Pinpoint the cell where the given text exists, returning its [x, y] midpoint coordinate. 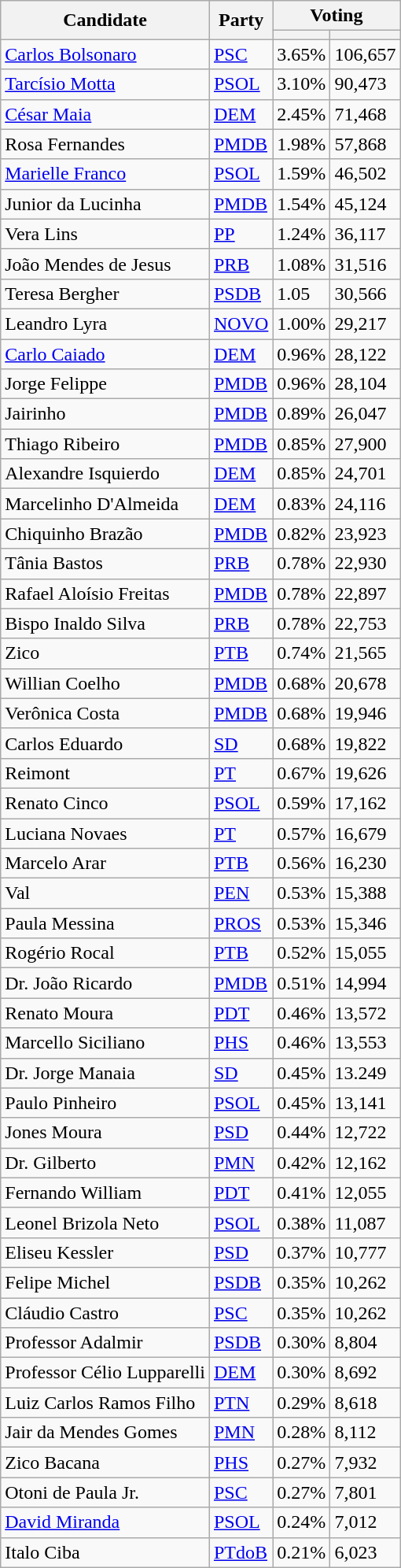
0.29% [302, 1403]
1.98% [302, 144]
0.37% [302, 1252]
Zico [105, 653]
PEN [241, 893]
Voting [337, 16]
15,388 [365, 893]
0.82% [302, 534]
Luciana Novaes [105, 834]
0.67% [302, 773]
Jairinho [105, 414]
12,055 [365, 1193]
27,900 [365, 444]
22,897 [365, 594]
22,753 [365, 623]
Teresa Bergher [105, 294]
30,566 [365, 294]
8,618 [365, 1403]
Junior da Lucinha [105, 204]
Reimont [105, 773]
Cláudio Castro [105, 1312]
13.249 [365, 1073]
15,055 [365, 953]
0.42% [302, 1163]
Rosa Fernandes [105, 144]
Willian Coelho [105, 683]
23,923 [365, 534]
28,104 [365, 384]
17,162 [365, 803]
0.56% [302, 864]
0.89% [302, 414]
0.57% [302, 834]
Luiz Carlos Ramos Filho [105, 1403]
3.65% [302, 54]
57,868 [365, 144]
Carlos Eduardo [105, 743]
0.74% [302, 653]
14,994 [365, 983]
Jones Moura [105, 1133]
Jorge Felippe [105, 384]
Leandro Lyra [105, 324]
16,230 [365, 864]
1.59% [302, 174]
Candidate [105, 20]
7,012 [365, 1522]
19,626 [365, 773]
31,516 [365, 264]
Renato Cinco [105, 803]
Fernando William [105, 1193]
Bispo Inaldo Silva [105, 623]
Chiquinho Brazão [105, 534]
David Miranda [105, 1522]
Dr. Gilberto [105, 1163]
Thiago Ribeiro [105, 444]
1.08% [302, 264]
1.05 [302, 294]
Carlo Caiado [105, 353]
NOVO [241, 324]
Dr. João Ricardo [105, 983]
21,565 [365, 653]
28,122 [365, 353]
7,932 [365, 1463]
Rafael Aloísio Freitas [105, 594]
0.59% [302, 803]
Tânia Bastos [105, 564]
0.51% [302, 983]
19,946 [365, 713]
Professor Célio Lupparelli [105, 1373]
3.10% [302, 84]
Marcelinho D'Almeida [105, 504]
PROS [241, 923]
Otoni de Paula Jr. [105, 1492]
Marielle Franco [105, 174]
0.41% [302, 1193]
20,678 [365, 683]
7,801 [365, 1492]
36,117 [365, 234]
10,777 [365, 1252]
Professor Adalmir [105, 1343]
Eliseu Kessler [105, 1252]
46,502 [365, 174]
45,124 [365, 204]
13,553 [365, 1043]
0.44% [302, 1133]
6,023 [365, 1552]
Leonel Brizola Neto [105, 1222]
1.54% [302, 204]
Paulo Pinheiro [105, 1103]
16,679 [365, 834]
Jair da Mendes Gomes [105, 1433]
Rogério Rocal [105, 953]
8,112 [365, 1433]
24,701 [365, 474]
0.21% [302, 1552]
106,657 [365, 54]
12,162 [365, 1163]
PTdoB [241, 1552]
0.28% [302, 1433]
0.52% [302, 953]
19,822 [365, 743]
24,116 [365, 504]
8,804 [365, 1343]
15,346 [365, 923]
8,692 [365, 1373]
Marcello Siciliano [105, 1043]
João Mendes de Jesus [105, 264]
11,087 [365, 1222]
Carlos Bolsonaro [105, 54]
César Maia [105, 114]
Tarcísio Motta [105, 84]
Italo Ciba [105, 1552]
Dr. Jorge Manaia [105, 1073]
Verônica Costa [105, 713]
Val [105, 893]
1.24% [302, 234]
22,930 [365, 564]
Party [241, 20]
0.24% [302, 1522]
PP [241, 234]
0.38% [302, 1222]
90,473 [365, 84]
Alexandre Isquierdo [105, 474]
Renato Moura [105, 1013]
Vera Lins [105, 234]
Paula Messina [105, 923]
12,722 [365, 1133]
13,141 [365, 1103]
2.45% [302, 114]
Felipe Michel [105, 1282]
Marcelo Arar [105, 864]
PTN [241, 1403]
13,572 [365, 1013]
Zico Bacana [105, 1463]
1.00% [302, 324]
29,217 [365, 324]
0.83% [302, 504]
71,468 [365, 114]
26,047 [365, 414]
